Find where the given text appears and provide that cell's center as (X, Y) coordinate. 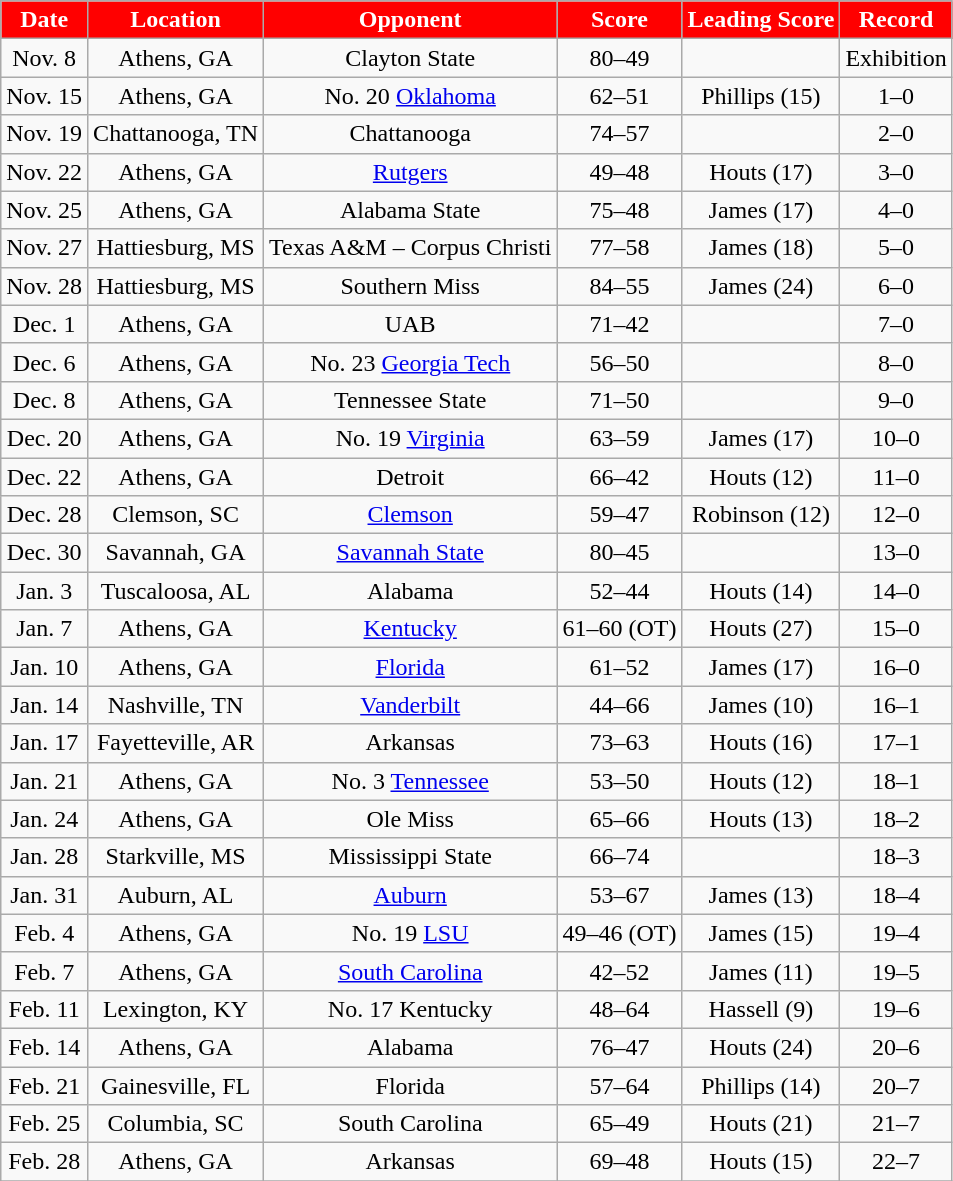
Texas A&M – Corpus Christi (410, 248)
Tuscaloosa, AL (176, 591)
James (13) (761, 895)
76–47 (620, 1047)
Houts (21) (761, 1124)
Record (896, 20)
Clemson, SC (176, 515)
15–0 (896, 629)
21–7 (896, 1124)
20–7 (896, 1085)
4–0 (896, 210)
53–67 (620, 895)
56–50 (620, 362)
Jan. 7 (44, 629)
73–63 (620, 743)
Nov. 28 (44, 286)
James (15) (761, 933)
Robinson (12) (761, 515)
Feb. 28 (44, 1162)
Nov. 8 (44, 58)
Clemson (410, 515)
59–47 (620, 515)
18–1 (896, 781)
Nov. 22 (44, 172)
63–59 (620, 438)
Houts (15) (761, 1162)
71–50 (620, 400)
Jan. 10 (44, 667)
8–0 (896, 362)
James (24) (761, 286)
James (18) (761, 248)
Jan. 14 (44, 705)
62–51 (620, 96)
No. 20 Oklahoma (410, 96)
Jan. 3 (44, 591)
Nov. 19 (44, 134)
Southern Miss (410, 286)
Savannah State (410, 553)
Houts (17) (761, 172)
80–49 (620, 58)
Feb. 4 (44, 933)
Jan. 17 (44, 743)
Feb. 21 (44, 1085)
5–0 (896, 248)
Rutgers (410, 172)
Mississippi State (410, 857)
Kentucky (410, 629)
Dec. 20 (44, 438)
Jan. 31 (44, 895)
Dec. 30 (44, 553)
Gainesville, FL (176, 1085)
Feb. 11 (44, 1009)
Tennessee State (410, 400)
Chattanooga (410, 134)
Dec. 22 (44, 477)
7–0 (896, 324)
Phillips (15) (761, 96)
Dec. 8 (44, 400)
75–48 (620, 210)
Houts (16) (761, 743)
49–48 (620, 172)
Nov. 25 (44, 210)
Feb. 14 (44, 1047)
77–58 (620, 248)
48–64 (620, 1009)
No. 23 Georgia Tech (410, 362)
Lexington, KY (176, 1009)
Feb. 25 (44, 1124)
19–4 (896, 933)
Dec. 1 (44, 324)
Detroit (410, 477)
16–1 (896, 705)
Jan. 24 (44, 819)
Phillips (14) (761, 1085)
Nov. 15 (44, 96)
20–6 (896, 1047)
Opponent (410, 20)
Dec. 28 (44, 515)
65–66 (620, 819)
19–6 (896, 1009)
Houts (14) (761, 591)
2–0 (896, 134)
Chattanooga, TN (176, 134)
Auburn, AL (176, 895)
52–44 (620, 591)
1–0 (896, 96)
66–74 (620, 857)
Alabama State (410, 210)
69–48 (620, 1162)
61–52 (620, 667)
Jan. 28 (44, 857)
57–64 (620, 1085)
6–0 (896, 286)
No. 3 Tennessee (410, 781)
Clayton State (410, 58)
18–4 (896, 895)
80–45 (620, 553)
Columbia, SC (176, 1124)
9–0 (896, 400)
84–55 (620, 286)
James (10) (761, 705)
No. 17 Kentucky (410, 1009)
74–57 (620, 134)
Houts (13) (761, 819)
71–42 (620, 324)
Starkville, MS (176, 857)
16–0 (896, 667)
18–2 (896, 819)
Hassell (9) (761, 1009)
Nashville, TN (176, 705)
Fayetteville, AR (176, 743)
Score (620, 20)
UAB (410, 324)
19–5 (896, 971)
22–7 (896, 1162)
Ole Miss (410, 819)
18–3 (896, 857)
Leading Score (761, 20)
Feb. 7 (44, 971)
No. 19 Virginia (410, 438)
Jan. 21 (44, 781)
No. 19 LSU (410, 933)
10–0 (896, 438)
42–52 (620, 971)
Dec. 6 (44, 362)
66–42 (620, 477)
Savannah, GA (176, 553)
11–0 (896, 477)
3–0 (896, 172)
James (11) (761, 971)
Houts (24) (761, 1047)
12–0 (896, 515)
49–46 (OT) (620, 933)
53–50 (620, 781)
Exhibition (896, 58)
65–49 (620, 1124)
Houts (27) (761, 629)
Vanderbilt (410, 705)
13–0 (896, 553)
44–66 (620, 705)
Auburn (410, 895)
17–1 (896, 743)
Nov. 27 (44, 248)
Location (176, 20)
61–60 (OT) (620, 629)
Date (44, 20)
14–0 (896, 591)
